Scan for the cell matching the given text and deliver its (X, Y) coordinate at center. 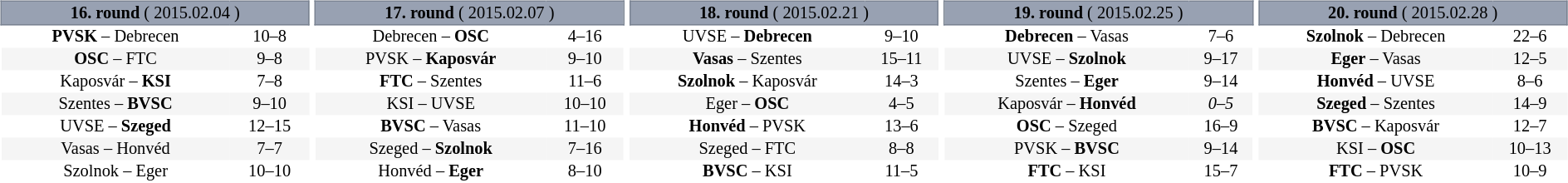
Szeged – FTC (747, 150)
BVSC – Kaposvár (1376, 126)
11–10 (585, 126)
19. round ( 2015.02.25 ) (1098, 12)
Debrecen – Vasas (1066, 37)
BVSC – KSI (747, 171)
9–8 (269, 60)
16–9 (1221, 126)
11–6 (585, 82)
Szentes – Eger (1066, 82)
7–7 (269, 150)
14–3 (901, 82)
11–5 (901, 171)
Eger – OSC (747, 105)
20. round ( 2015.02.28 ) (1414, 12)
18. round ( 2015.02.21 ) (784, 12)
15–11 (901, 60)
Honvéd – Eger (431, 171)
Debrecen – OSC (431, 37)
FTC – KSI (1066, 171)
FTC – Szentes (431, 82)
Honvéd – UVSE (1376, 82)
7–6 (1221, 37)
OSC – FTC (115, 60)
Szolnok – Debrecen (1376, 37)
KSI – OSC (1376, 150)
4–16 (585, 37)
8–10 (585, 171)
16. round ( 2015.02.04 ) (154, 12)
10–13 (1530, 150)
4–5 (901, 105)
Kaposvár – Honvéd (1066, 105)
8–8 (901, 150)
7–16 (585, 150)
Szolnok – Kaposvár (747, 82)
12–5 (1530, 60)
7–8 (269, 82)
OSC – Szeged (1066, 126)
BVSC – Vasas (431, 126)
13–6 (901, 126)
PVSK – Kaposvár (431, 60)
Vasas – Szentes (747, 60)
UVSE – Szeged (115, 126)
FTC – PVSK (1376, 171)
17. round ( 2015.02.07 ) (470, 12)
Kaposvár – KSI (115, 82)
PVSK – Debrecen (115, 37)
KSI – UVSE (431, 105)
14–9 (1530, 105)
15–7 (1221, 171)
0–5 (1221, 105)
9–17 (1221, 60)
12–15 (269, 126)
Szentes – BVSC (115, 105)
10–8 (269, 37)
Szeged – Szentes (1376, 105)
Vasas – Honvéd (115, 150)
UVSE – Debrecen (747, 37)
8–6 (1530, 82)
22–6 (1530, 37)
UVSE – Szolnok (1066, 60)
Honvéd – PVSK (747, 126)
PVSK – BVSC (1066, 150)
Szolnok – Eger (115, 171)
Eger – Vasas (1376, 60)
10–9 (1530, 171)
Szeged – Szolnok (431, 150)
12–7 (1530, 126)
